Provide the (X, Y) coordinate of the cell's center where the given text is located.  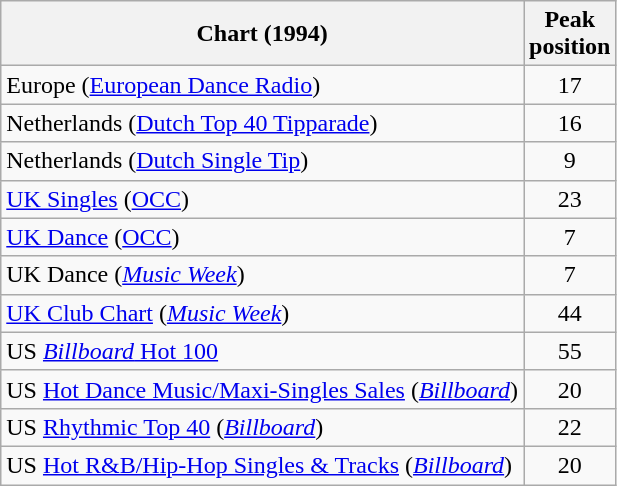
55 (570, 351)
UK Singles (OCC) (262, 199)
UK Dance (Music Week) (262, 275)
Netherlands (Dutch Top 40 Tipparade) (262, 123)
16 (570, 123)
UK Dance (OCC) (262, 237)
22 (570, 427)
US Hot Dance Music/Maxi-Singles Sales (Billboard) (262, 389)
23 (570, 199)
US Hot R&B/Hip-Hop Singles & Tracks (Billboard) (262, 465)
9 (570, 161)
UK Club Chart (Music Week) (262, 313)
Europe (European Dance Radio) (262, 85)
Chart (1994) (262, 34)
Netherlands (Dutch Single Tip) (262, 161)
44 (570, 313)
US Rhythmic Top 40 (Billboard) (262, 427)
US Billboard Hot 100 (262, 351)
17 (570, 85)
Peakposition (570, 34)
